Provide the (x, y) coordinate of the cell's center where the given text is located.  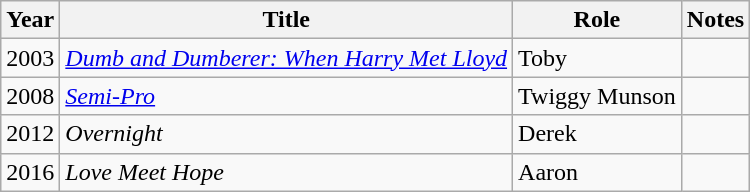
2012 (30, 134)
Dumb and Dumberer: When Harry Met Lloyd (286, 58)
Derek (598, 134)
2016 (30, 172)
Love Meet Hope (286, 172)
Role (598, 20)
Toby (598, 58)
Notes (715, 20)
Aaron (598, 172)
2003 (30, 58)
Overnight (286, 134)
2008 (30, 96)
Semi-Pro (286, 96)
Title (286, 20)
Twiggy Munson (598, 96)
Year (30, 20)
